Determine the (X, Y) coordinate at the center of the cell enclosing the given text.  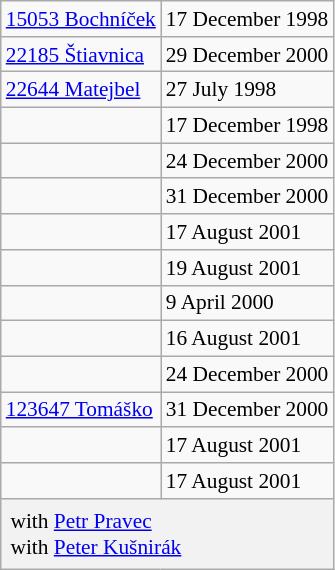
29 December 2000 (247, 55)
9 April 2000 (247, 303)
123647 Tomáško (81, 410)
22644 Matejbel (81, 90)
with Petr Pravec with Peter Kušnirák (168, 533)
22185 Štiavnica (81, 55)
15053 Bochníček (81, 19)
27 July 1998 (247, 90)
19 August 2001 (247, 268)
16 August 2001 (247, 339)
